Detect which cell encompasses the target text, then output its [X, Y] center coordinate. 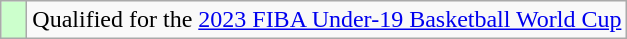
Qualified for the 2023 FIBA Under-19 Basketball World Cup [327, 20]
